Return the [x, y] coordinate for the center point of the cell that contains the specified text.  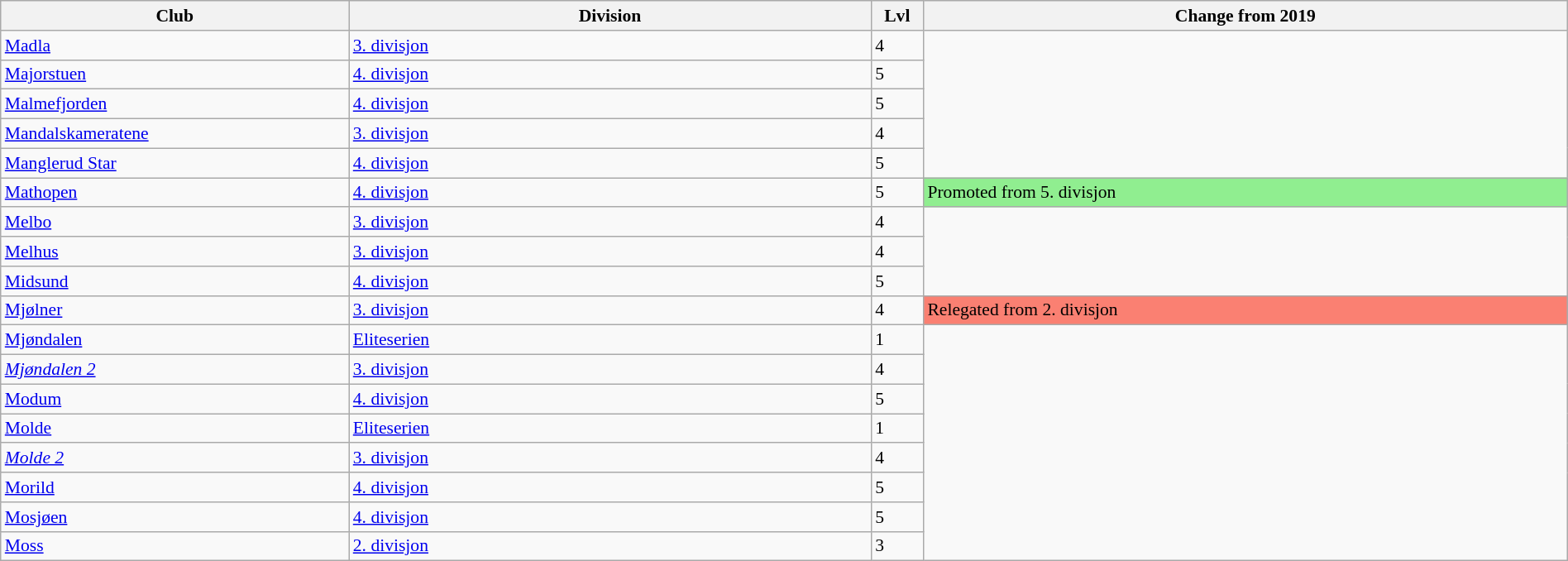
Mathopen [175, 193]
2. divisjon [610, 546]
Division [610, 16]
Melhus [175, 252]
Promoted from 5. divisjon [1245, 193]
Majorstuen [175, 74]
Lvl [896, 16]
Mandalskameratene [175, 134]
Malmefjorden [175, 104]
Mjøndalen 2 [175, 370]
Mosjøen [175, 517]
Modum [175, 399]
Mjøndalen [175, 340]
3 [896, 546]
Madla [175, 46]
Mjølner [175, 310]
Moss [175, 546]
Change from 2019 [1245, 16]
Morild [175, 487]
Molde [175, 429]
Relegated from 2. divisjon [1245, 310]
Melbo [175, 223]
Manglerud Star [175, 163]
Molde 2 [175, 458]
Midsund [175, 281]
Club [175, 16]
